For the text-containing cell, return its midpoint in [x, y] coordinate format. 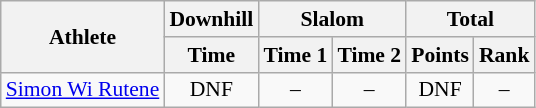
Slalom [332, 19]
Athlete [83, 36]
Time 2 [369, 55]
Downhill [211, 19]
Time 1 [295, 55]
Total [470, 19]
Simon Wi Rutene [83, 90]
Points [440, 55]
Rank [504, 55]
Time [211, 55]
